Find where the given text appears and provide that cell's center as (x, y) coordinate. 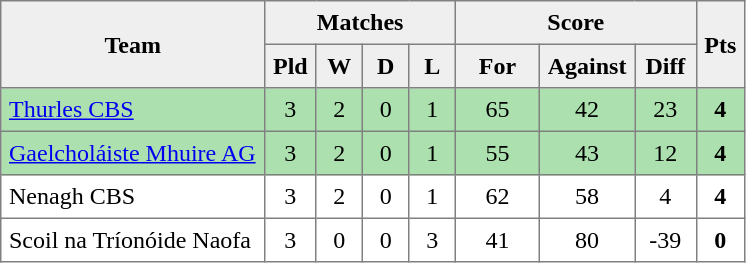
Thurles CBS (133, 110)
42 (586, 110)
43 (586, 153)
For (497, 66)
62 (497, 197)
Score (576, 23)
Scoil na Tríonóide Naofa (133, 240)
Nenagh CBS (133, 197)
D (385, 66)
65 (497, 110)
58 (586, 197)
Diff (666, 66)
Pts (720, 44)
Team (133, 44)
L (432, 66)
23 (666, 110)
Matches (360, 23)
-39 (666, 240)
Gaelcholáiste Mhuire AG (133, 153)
55 (497, 153)
12 (666, 153)
W (339, 66)
80 (586, 240)
Pld (290, 66)
41 (497, 240)
Against (586, 66)
